Identify which cell holds the provided text, then report its [x, y] central coordinate. 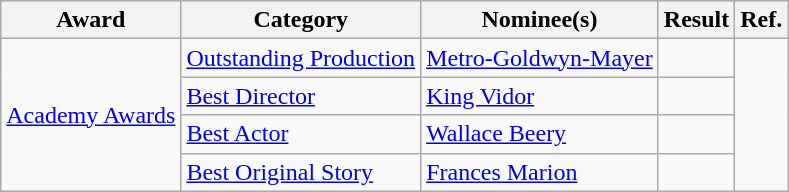
Category [301, 20]
Best Actor [301, 134]
Metro-Goldwyn-Mayer [540, 58]
Nominee(s) [540, 20]
King Vidor [540, 96]
Ref. [762, 20]
Best Director [301, 96]
Academy Awards [91, 115]
Wallace Beery [540, 134]
Best Original Story [301, 172]
Outstanding Production [301, 58]
Frances Marion [540, 172]
Award [91, 20]
Result [696, 20]
